Output the (x, y) coordinate of the center of the cell containing the given text.  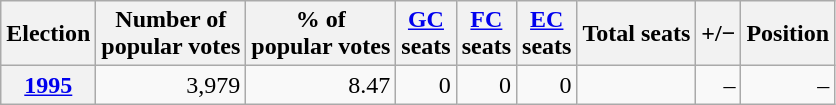
Total seats (636, 34)
1995 (48, 85)
3,979 (171, 85)
+/− (718, 34)
GCseats (426, 34)
8.47 (321, 85)
ECseats (547, 34)
Number ofpopular votes (171, 34)
Election (48, 34)
FCseats (486, 34)
% ofpopular votes (321, 34)
Position (788, 34)
